Determine the [X, Y] coordinate at the center of the cell enclosing the given text.  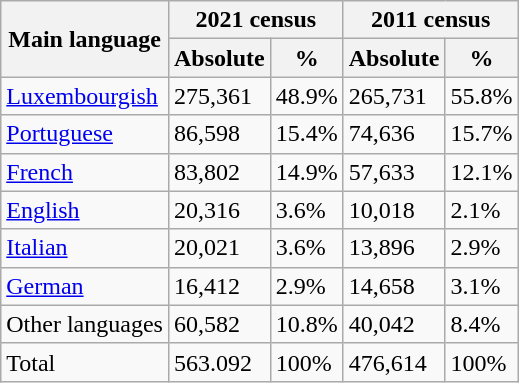
Italian [85, 248]
20,316 [219, 210]
40,042 [394, 324]
15.4% [306, 134]
Main language [85, 39]
3.1% [482, 286]
48.9% [306, 96]
55.8% [482, 96]
265,731 [394, 96]
74,636 [394, 134]
2011 census [430, 20]
French [85, 172]
Portuguese [85, 134]
2021 census [256, 20]
14,658 [394, 286]
275,361 [219, 96]
14.9% [306, 172]
60,582 [219, 324]
13,896 [394, 248]
563.092 [219, 362]
83,802 [219, 172]
Luxembourgish [85, 96]
15.7% [482, 134]
Total [85, 362]
10.8% [306, 324]
20,021 [219, 248]
English [85, 210]
476,614 [394, 362]
86,598 [219, 134]
2.1% [482, 210]
10,018 [394, 210]
German [85, 286]
8.4% [482, 324]
Other languages [85, 324]
57,633 [394, 172]
16,412 [219, 286]
12.1% [482, 172]
